Output the (X, Y) coordinate of the center of the cell containing the given text.  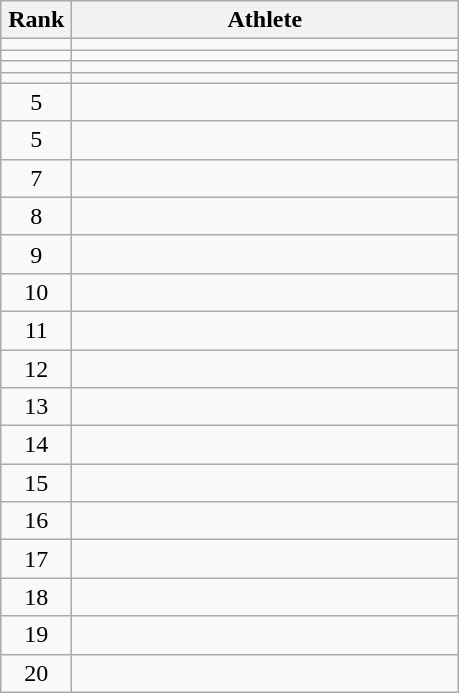
17 (36, 559)
11 (36, 330)
18 (36, 597)
13 (36, 407)
Rank (36, 20)
8 (36, 216)
9 (36, 254)
10 (36, 292)
20 (36, 673)
14 (36, 445)
15 (36, 483)
16 (36, 521)
7 (36, 178)
12 (36, 369)
19 (36, 635)
Athlete (265, 20)
